Search for the cell housing the specified text and yield its [x, y] center coordinate. 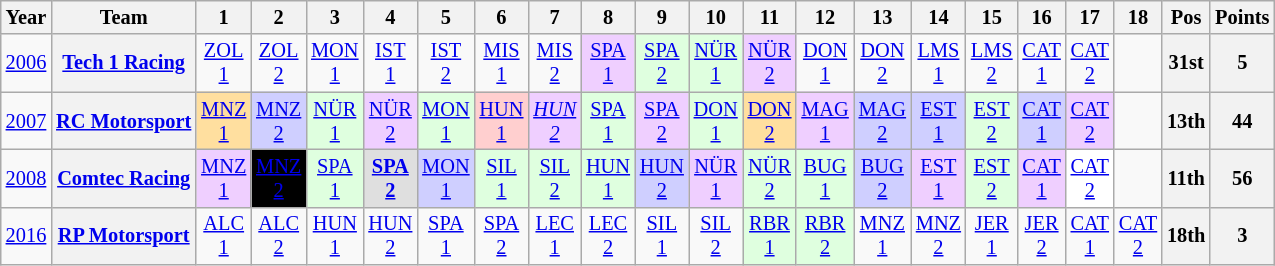
LEC2 [608, 236]
RBR1 [770, 236]
16 [1041, 17]
ALC1 [224, 236]
6 [502, 17]
BUG1 [824, 178]
RP Motorsport [124, 236]
9 [662, 17]
18 [1138, 17]
RC Motorsport [124, 121]
2 [278, 17]
BUG2 [882, 178]
ZOL2 [278, 63]
ALC2 [278, 236]
31st [1186, 63]
11 [770, 17]
11th [1186, 178]
IST1 [390, 63]
LEC1 [554, 236]
12 [824, 17]
10 [716, 17]
Year [26, 17]
IST2 [446, 63]
18th [1186, 236]
2016 [26, 236]
17 [1090, 17]
JER2 [1041, 236]
2006 [26, 63]
MAG1 [824, 121]
ZOL1 [224, 63]
8 [608, 17]
LMS1 [938, 63]
14 [938, 17]
LMS2 [992, 63]
RBR2 [824, 236]
4 [390, 17]
2007 [26, 121]
MIS2 [554, 63]
2008 [26, 178]
MAG2 [882, 121]
56 [1242, 178]
1 [224, 17]
Pos [1186, 17]
44 [1242, 121]
JER1 [992, 236]
13 [882, 17]
MIS1 [502, 63]
7 [554, 17]
Team [124, 17]
15 [992, 17]
13th [1186, 121]
Comtec Racing [124, 178]
Points [1242, 17]
Tech 1 Racing [124, 63]
